Output the [x, y] coordinate of the center of the cell containing the given text.  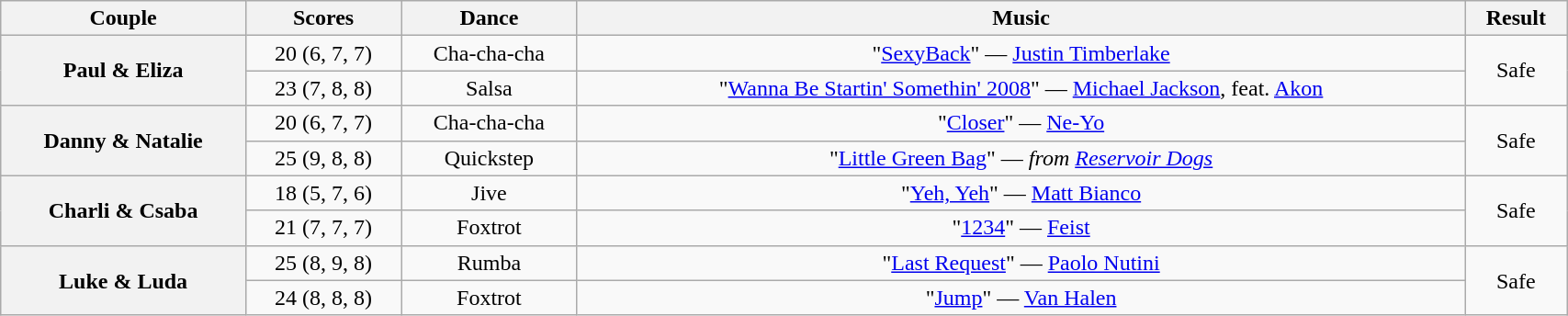
25 (9, 8, 8) [323, 158]
21 (7, 7, 7) [323, 228]
Rumba [489, 263]
23 (7, 8, 8) [323, 88]
Jive [489, 193]
Scores [323, 18]
25 (8, 9, 8) [323, 263]
Luke & Luda [123, 280]
24 (8, 8, 8) [323, 298]
18 (5, 7, 6) [323, 193]
Charli & Csaba [123, 210]
"Jump" — Van Halen [1021, 298]
"Last Request" — Paolo Nutini [1021, 263]
Paul & Eliza [123, 71]
"Closer" — Ne-Yo [1021, 123]
Dance [489, 18]
Danny & Natalie [123, 141]
"SexyBack" — Justin Timberlake [1021, 53]
"Wanna Be Startin' Somethin' 2008" — Michael Jackson, feat. Akon [1021, 88]
Couple [123, 18]
"Yeh, Yeh" — Matt Bianco [1021, 193]
Result [1516, 18]
"Little Green Bag" — from Reservoir Dogs [1021, 158]
"1234" — Feist [1021, 228]
Salsa [489, 88]
Music [1021, 18]
Quickstep [489, 158]
